Identify which cell holds the provided text, then report its [x, y] central coordinate. 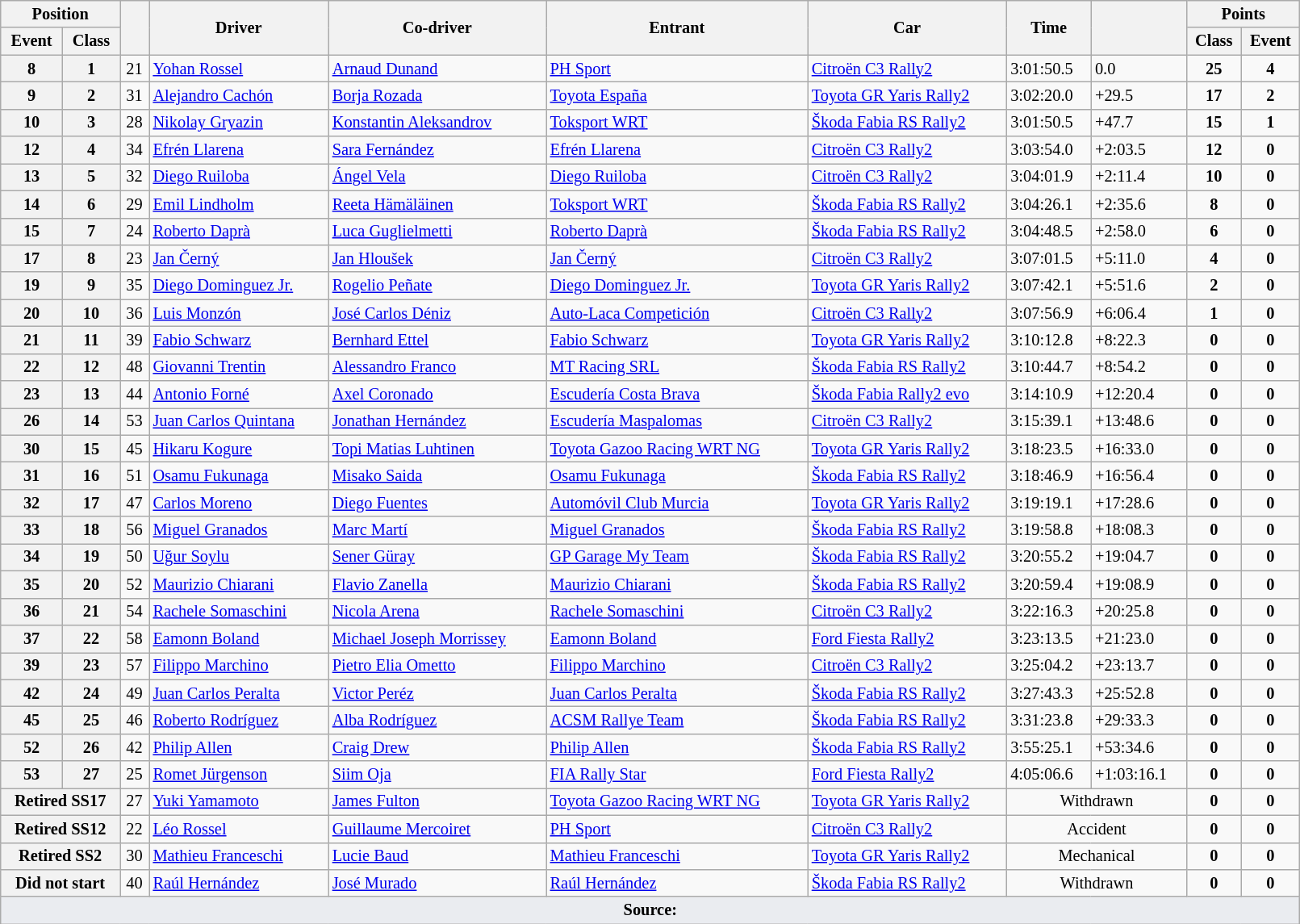
28 [134, 123]
Giovanni Trentin [239, 367]
GP Garage My Team [677, 557]
Sener Güray [437, 557]
Rogelio Peñate [437, 286]
Pietro Elia Ometto [437, 666]
+29.5 [1139, 95]
Toyota España [677, 95]
Did not start [61, 883]
Car [907, 27]
José Carlos Déniz [437, 313]
Retired SS17 [61, 801]
3:07:01.5 [1049, 258]
FIA Rally Star [677, 775]
3:02:20.0 [1049, 95]
+16:56.4 [1139, 475]
Craig Drew [437, 747]
Luis Monzón [239, 313]
+19:04.7 [1139, 557]
Co-driver [437, 27]
3:04:26.1 [1049, 204]
3:04:48.5 [1049, 232]
Auto-Laca Competición [677, 313]
Roberto Rodríguez [239, 720]
+23:13.7 [1139, 666]
54 [134, 612]
29 [134, 204]
+21:23.0 [1139, 638]
3:25:04.2 [1049, 666]
Position [61, 14]
3:23:13.5 [1049, 638]
11 [90, 340]
3:14:10.9 [1049, 395]
+17:28.6 [1139, 503]
Konstantin Aleksandrov [437, 123]
+12:20.4 [1139, 395]
MT Racing SRL [677, 367]
5 [90, 177]
3:27:43.3 [1049, 693]
Bernhard Ettel [437, 340]
Diego Fuentes [437, 503]
Emil Lindholm [239, 204]
+1:03:16.1 [1139, 775]
Carlos Moreno [239, 503]
Arnaud Dunand [437, 69]
50 [134, 557]
Retired SS12 [61, 829]
3:18:46.9 [1049, 475]
3 [90, 123]
37 [32, 638]
+20:25.8 [1139, 612]
3:55:25.1 [1049, 747]
+47.7 [1139, 123]
16 [90, 475]
Alba Rodríguez [437, 720]
49 [134, 693]
+19:08.9 [1139, 584]
José Murado [437, 883]
Yuki Yamamoto [239, 801]
3:10:44.7 [1049, 367]
33 [32, 530]
Romet Jürgenson [239, 775]
3:03:54.0 [1049, 150]
3:07:42.1 [1049, 286]
Source: [650, 910]
+18:08.3 [1139, 530]
Victor Peréz [437, 693]
Misako Saida [437, 475]
Jan Hloušek [437, 258]
Retired SS2 [61, 856]
18 [90, 530]
3:10:12.8 [1049, 340]
Guillaume Mercoiret [437, 829]
56 [134, 530]
46 [134, 720]
Flavio Zanella [437, 584]
Axel Coronado [437, 395]
+29:33.3 [1139, 720]
Jonathan Hernández [437, 421]
+8:54.2 [1139, 367]
+2:58.0 [1139, 232]
4:05:06.6 [1049, 775]
+2:35.6 [1139, 204]
58 [134, 638]
Michael Joseph Morrissey [437, 638]
Automóvil Club Murcia [677, 503]
Alejandro Cachón [239, 95]
Time [1049, 27]
Driver [239, 27]
3:20:59.4 [1049, 584]
+8:22.3 [1139, 340]
+25:52.8 [1139, 693]
Escudería Costa Brava [677, 395]
Reeta Hämäläinen [437, 204]
+13:48.6 [1139, 421]
+5:51.6 [1139, 286]
3:15:39.1 [1049, 421]
Topi Matias Luhtinen [437, 449]
Hikaru Kogure [239, 449]
3:19:19.1 [1049, 503]
+16:33.0 [1139, 449]
57 [134, 666]
Uğur Soylu [239, 557]
48 [134, 367]
+6:06.4 [1139, 313]
Antonio Forné [239, 395]
Škoda Fabia Rally2 evo [907, 395]
3:31:23.8 [1049, 720]
Entrant [677, 27]
+2:03.5 [1139, 150]
7 [90, 232]
3:04:01.9 [1049, 177]
Lucie Baud [437, 856]
Escudería Maspalomas [677, 421]
3:19:58.8 [1049, 530]
3:18:23.5 [1049, 449]
Sara Fernández [437, 150]
James Fulton [437, 801]
3:22:16.3 [1049, 612]
0.0 [1139, 69]
+5:11.0 [1139, 258]
44 [134, 395]
Nikolay Gryazin [239, 123]
51 [134, 475]
Borja Rozada [437, 95]
Mechanical [1096, 856]
Siim Oja [437, 775]
Luca Guglielmetti [437, 232]
+53:34.6 [1139, 747]
Ángel Vela [437, 177]
Juan Carlos Quintana [239, 421]
3:20:55.2 [1049, 557]
+2:11.4 [1139, 177]
Points [1244, 14]
3:07:56.9 [1049, 313]
40 [134, 883]
Yohan Rossel [239, 69]
47 [134, 503]
Léo Rossel [239, 829]
Nicola Arena [437, 612]
Marc Martí [437, 530]
ACSM Rallye Team [677, 720]
Accident [1096, 829]
Alessandro Franco [437, 367]
